Search for the cell housing the specified text and yield its (x, y) center coordinate. 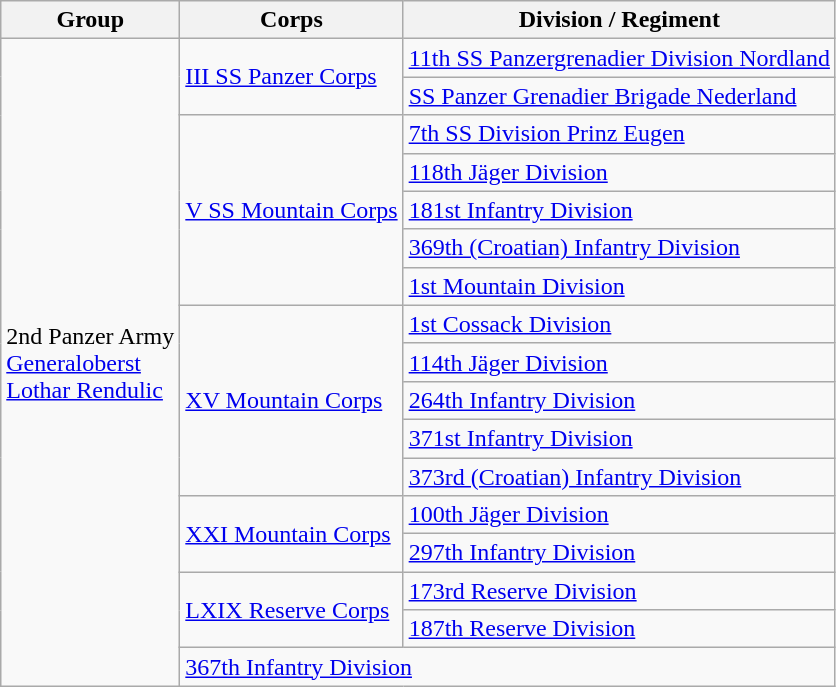
III SS Panzer Corps (292, 77)
LXIX Reserve Corps (292, 610)
2nd Panzer Army GeneraloberstLothar Rendulic (90, 362)
11th SS Panzergrenadier Division Nordland (619, 58)
114th Jäger Division (619, 362)
1st Mountain Division (619, 286)
V SS Mountain Corps (292, 210)
118th Jäger Division (619, 172)
264th Infantry Division (619, 400)
1st Cossack Division (619, 324)
173rd Reserve Division (619, 591)
187th Reserve Division (619, 629)
181st Infantry Division (619, 210)
XXI Mountain Corps (292, 534)
373rd (Croatian) Infantry Division (619, 477)
367th Infantry Division (508, 667)
SS Panzer Grenadier Brigade Nederland (619, 96)
Division / Regiment (619, 20)
297th Infantry Division (619, 553)
Corps (292, 20)
369th (Croatian) Infantry Division (619, 248)
100th Jäger Division (619, 515)
371st Infantry Division (619, 438)
7th SS Division Prinz Eugen (619, 134)
XV Mountain Corps (292, 400)
Group (90, 20)
